Capture the cell that displays the provided text and extract its [X, Y] central coordinate. 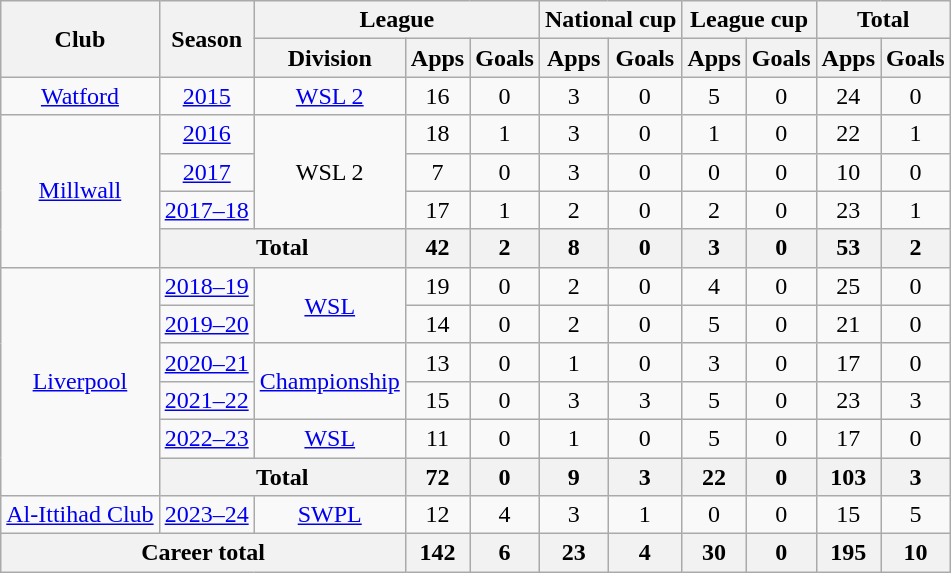
9 [573, 477]
League [396, 20]
Club [80, 39]
12 [437, 515]
14 [437, 324]
25 [848, 286]
2017–18 [206, 210]
SWPL [330, 515]
2018–19 [206, 286]
2023–24 [206, 515]
2021–22 [206, 400]
30 [714, 553]
League cup [749, 20]
Season [206, 39]
2019–20 [206, 324]
National cup [610, 20]
16 [437, 96]
2022–23 [206, 438]
11 [437, 438]
Career total [204, 553]
24 [848, 96]
Championship [330, 381]
8 [573, 248]
2016 [206, 134]
Liverpool [80, 381]
72 [437, 477]
21 [848, 324]
42 [437, 248]
6 [505, 553]
142 [437, 553]
53 [848, 248]
Millwall [80, 191]
18 [437, 134]
Al-Ittihad Club [80, 515]
Division [330, 58]
2017 [206, 172]
2015 [206, 96]
13 [437, 362]
2020–21 [206, 362]
7 [437, 172]
103 [848, 477]
Watford [80, 96]
195 [848, 553]
19 [437, 286]
